Output the (X, Y) coordinate of the center of the cell containing the given text.  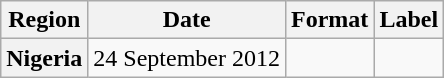
Label (409, 20)
Format (329, 20)
Nigeria (44, 58)
24 September 2012 (187, 58)
Region (44, 20)
Date (187, 20)
